Locate the cell with the specified text and output its [X, Y] center coordinate. 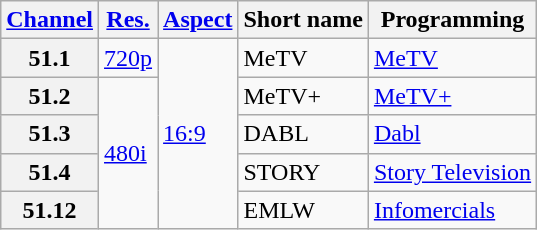
51.4 [50, 172]
Channel [50, 20]
51.1 [50, 58]
DABL [303, 134]
16:9 [198, 134]
Dabl [452, 134]
Aspect [198, 20]
51.2 [50, 96]
STORY [303, 172]
720p [128, 58]
51.3 [50, 134]
EMLW [303, 210]
Story Television [452, 172]
Programming [452, 20]
51.12 [50, 210]
480i [128, 153]
Res. [128, 20]
Infomercials [452, 210]
Short name [303, 20]
